Determine the [X, Y] coordinate at the center of the cell enclosing the given text.  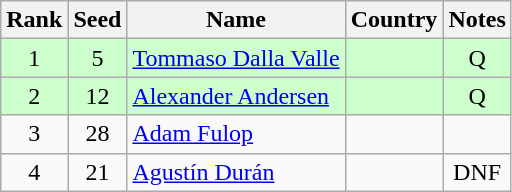
12 [98, 96]
1 [34, 58]
21 [98, 172]
Alexander Andersen [236, 96]
Country [394, 20]
Seed [98, 20]
Agustín Durán [236, 172]
Rank [34, 20]
Adam Fulop [236, 134]
Tommaso Dalla Valle [236, 58]
5 [98, 58]
DNF [477, 172]
28 [98, 134]
4 [34, 172]
Notes [477, 20]
Name [236, 20]
2 [34, 96]
3 [34, 134]
